Search for the cell housing the specified text and yield its [x, y] center coordinate. 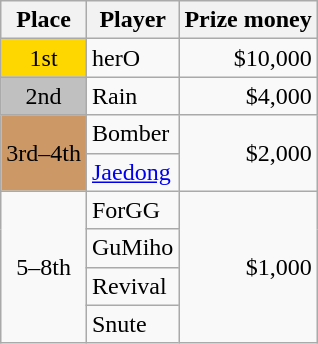
$1,000 [248, 267]
Player [132, 20]
5–8th [44, 267]
Snute [132, 324]
Bomber [132, 134]
$10,000 [248, 58]
1st [44, 58]
3rd–4th [44, 153]
herO [132, 58]
ForGG [132, 210]
GuMiho [132, 248]
2nd [44, 96]
Jaedong [132, 172]
$2,000 [248, 153]
Place [44, 20]
Prize money [248, 20]
Revival [132, 286]
$4,000 [248, 96]
Rain [132, 96]
